Search for the cell housing the specified text and yield its (x, y) center coordinate. 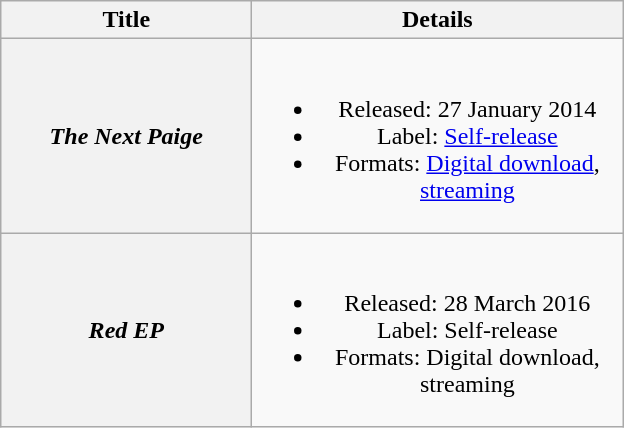
Released: 27 January 2014Label: Self-releaseFormats: Digital download, streaming (438, 136)
Details (438, 20)
Title (126, 20)
Released: 28 March 2016Label: Self-releaseFormats: Digital download, streaming (438, 330)
The Next Paige (126, 136)
Red EP (126, 330)
